Determine the (x, y) coordinate at the center of the cell enclosing the given text.  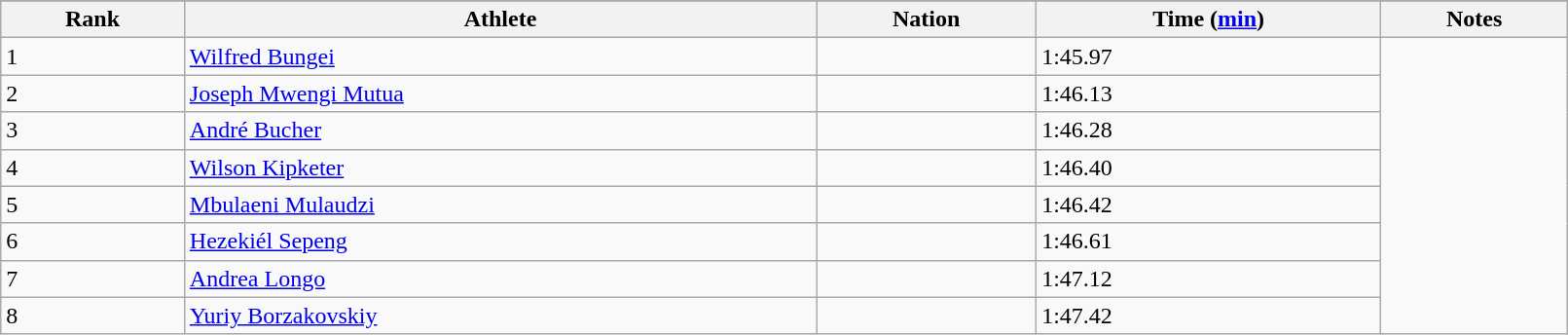
Rank (93, 19)
Nation (927, 19)
5 (93, 205)
Hezekiél Sepeng (500, 242)
Wilson Kipketer (500, 167)
8 (93, 316)
Time (min) (1209, 19)
Joseph Mwengi Mutua (500, 93)
7 (93, 279)
4 (93, 167)
1 (93, 56)
Mbulaeni Mulaudzi (500, 205)
1:47.42 (1209, 316)
1:46.61 (1209, 242)
1:47.12 (1209, 279)
2 (93, 93)
Wilfred Bungei (500, 56)
3 (93, 130)
1:46.40 (1209, 167)
1:46.42 (1209, 205)
1:46.28 (1209, 130)
6 (93, 242)
Andrea Longo (500, 279)
Notes (1475, 19)
Athlete (500, 19)
André Bucher (500, 130)
Yuriy Borzakovskiy (500, 316)
1:46.13 (1209, 93)
1:45.97 (1209, 56)
